Find where the given text appears and provide that cell's center as (X, Y) coordinate. 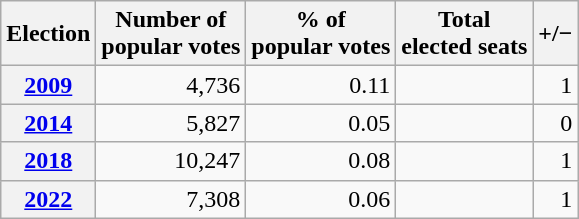
4,736 (171, 85)
Totalelected seats (464, 34)
2014 (48, 123)
% ofpopular votes (321, 34)
0 (556, 123)
0.11 (321, 85)
0.08 (321, 161)
2018 (48, 161)
5,827 (171, 123)
2022 (48, 199)
10,247 (171, 161)
2009 (48, 85)
0.05 (321, 123)
7,308 (171, 199)
+/− (556, 34)
0.06 (321, 199)
Number ofpopular votes (171, 34)
Election (48, 34)
